Pinpoint the cell where the given text exists, returning its [x, y] midpoint coordinate. 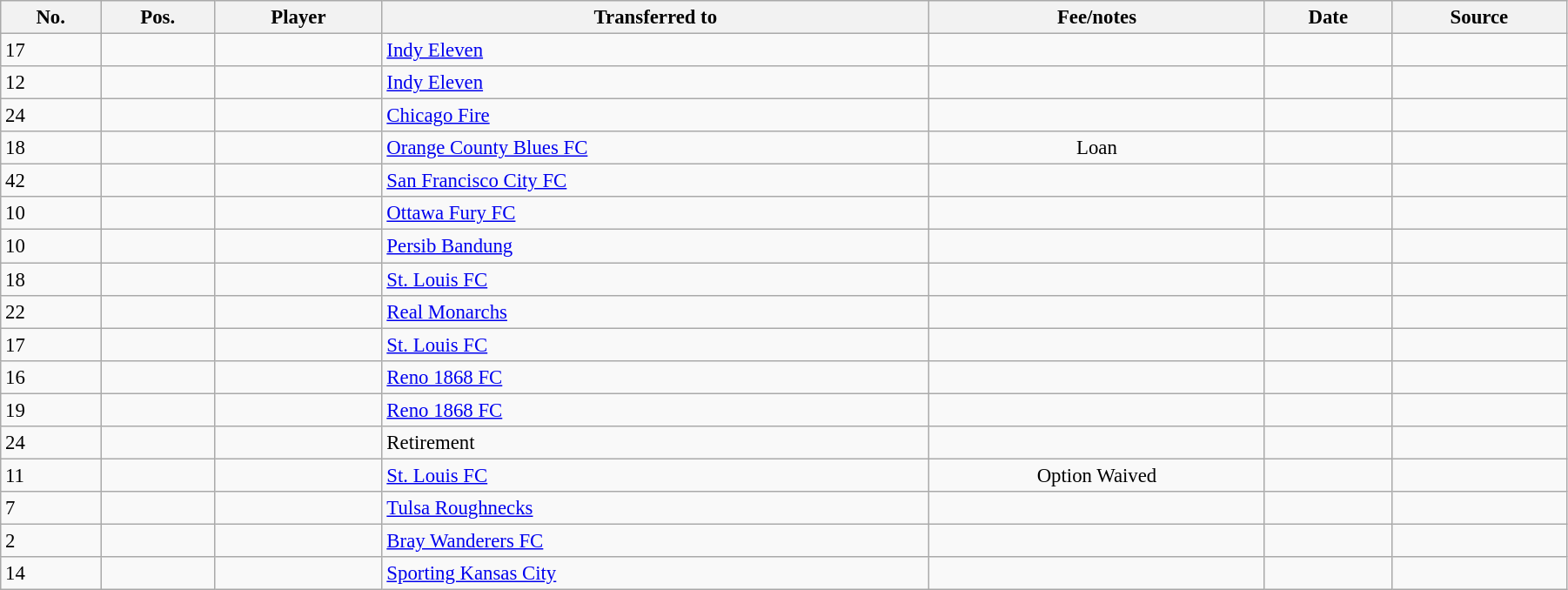
Ottawa Fury FC [656, 213]
7 [50, 508]
Tulsa Roughnecks [656, 508]
42 [50, 181]
Chicago Fire [656, 116]
12 [50, 83]
22 [50, 312]
Bray Wanderers FC [656, 540]
Pos. [158, 17]
11 [50, 475]
19 [50, 410]
14 [50, 573]
2 [50, 540]
Sporting Kansas City [656, 573]
16 [50, 377]
No. [50, 17]
Source [1479, 17]
Player [298, 17]
San Francisco City FC [656, 181]
Transferred to [656, 17]
Loan [1097, 148]
Option Waived [1097, 475]
Retirement [656, 443]
Real Monarchs [656, 312]
Persib Bandung [656, 246]
Orange County Blues FC [656, 148]
Fee/notes [1097, 17]
Date [1328, 17]
